Capture the cell that displays the provided text and extract its (x, y) central coordinate. 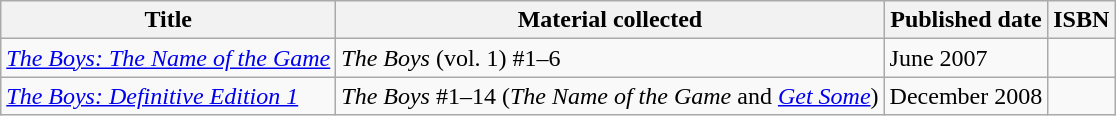
The Boys: The Name of the Game (168, 58)
June 2007 (966, 58)
Published date (966, 20)
The Boys (vol. 1) #1–6 (610, 58)
The Boys #1–14 (The Name of the Game and Get Some) (610, 96)
Title (168, 20)
Material collected (610, 20)
ISBN (1082, 20)
The Boys: Definitive Edition 1 (168, 96)
December 2008 (966, 96)
